Pinpoint the cell where the given text exists, returning its [x, y] midpoint coordinate. 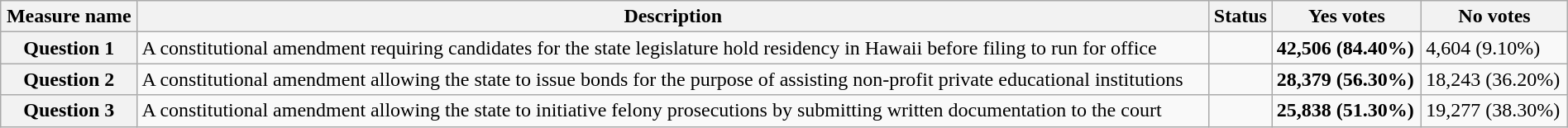
Description [673, 17]
A constitutional amendment allowing the state to issue bonds for the purpose of assisting non-profit private educational institutions [673, 79]
Question 1 [69, 48]
Question 3 [69, 111]
42,506 (84.40%) [1346, 48]
Status [1241, 17]
25,838 (51.30%) [1346, 111]
28,379 (56.30%) [1346, 79]
Measure name [69, 17]
19,277 (38.30%) [1495, 111]
Yes votes [1346, 17]
18,243 (36.20%) [1495, 79]
Question 2 [69, 79]
A constitutional amendment allowing the state to initiative felony prosecutions by submitting written documentation to the court [673, 111]
A constitutional amendment requiring candidates for the state legislature hold residency in Hawaii before filing to run for office [673, 48]
4,604 (9.10%) [1495, 48]
No votes [1495, 17]
